Provide the [x, y] coordinate of the cell's center where the given text is located.  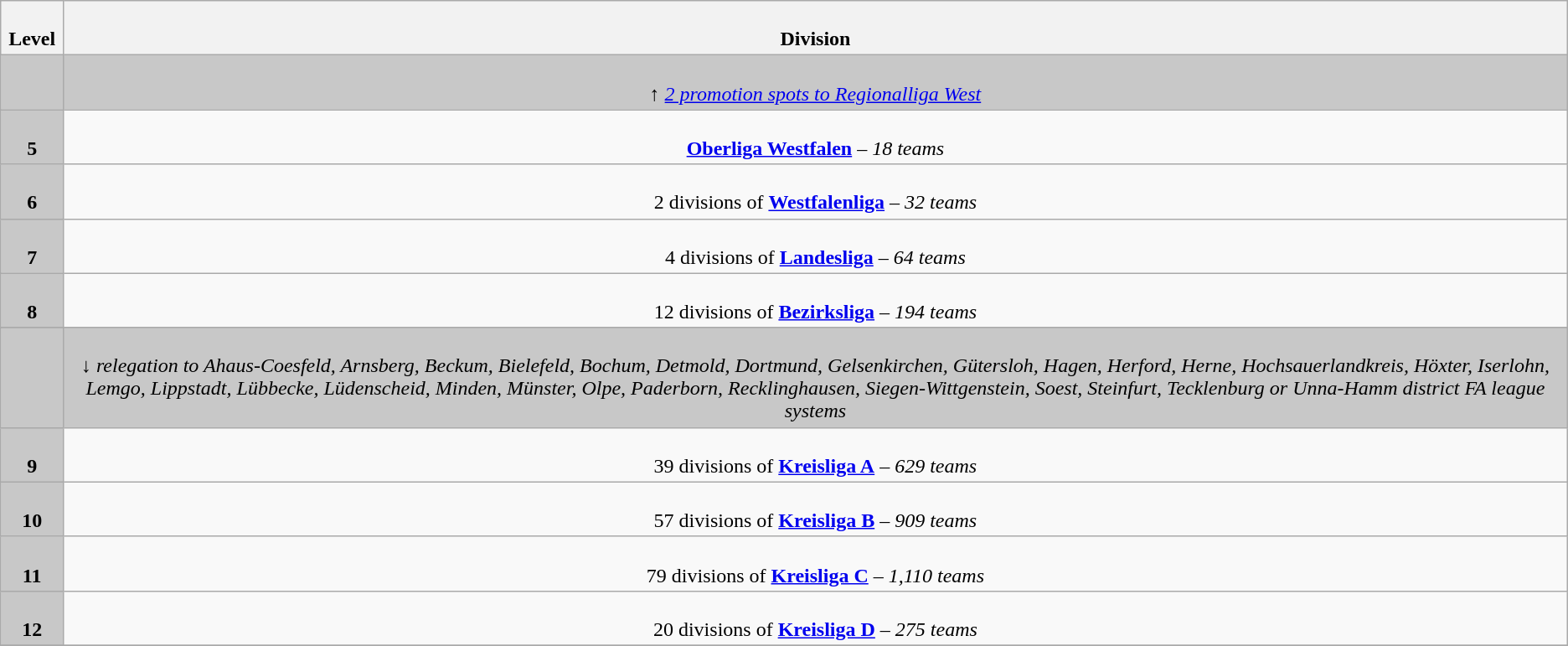
10 [32, 509]
39 divisions of Kreisliga A – 629 teams [816, 454]
Oberliga Westfalen – 18 teams [816, 137]
5 [32, 137]
12 divisions of Bezirksliga – 194 teams [816, 300]
6 [32, 191]
2 divisions of Westfalenliga – 32 teams [816, 191]
11 [32, 563]
9 [32, 454]
Division [816, 28]
↑ 2 promotion spots to Regionalliga West [816, 82]
Level [32, 28]
12 [32, 618]
8 [32, 300]
7 [32, 246]
4 divisions of Landesliga – 64 teams [816, 246]
20 divisions of Kreisliga D – 275 teams [816, 618]
79 divisions of Kreisliga C – 1,110 teams [816, 563]
57 divisions of Kreisliga B – 909 teams [816, 509]
